Provide the [X, Y] coordinate of the cell's center where the given text is located.  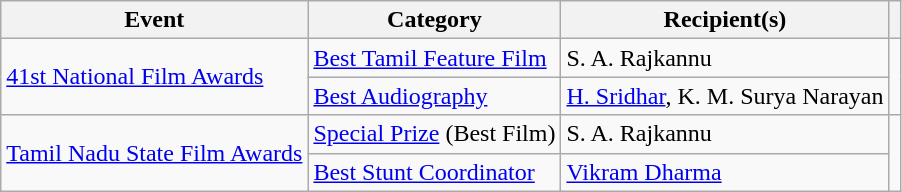
Tamil Nadu State Film Awards [154, 153]
H. Sridhar, K. M. Surya Narayan [725, 96]
Special Prize (Best Film) [434, 134]
Category [434, 20]
41st National Film Awards [154, 77]
Best Audiography [434, 96]
Vikram Dharma [725, 172]
Recipient(s) [725, 20]
Best Stunt Coordinator [434, 172]
Event [154, 20]
Best Tamil Feature Film [434, 58]
